Output the (x, y) coordinate of the center of the cell containing the given text.  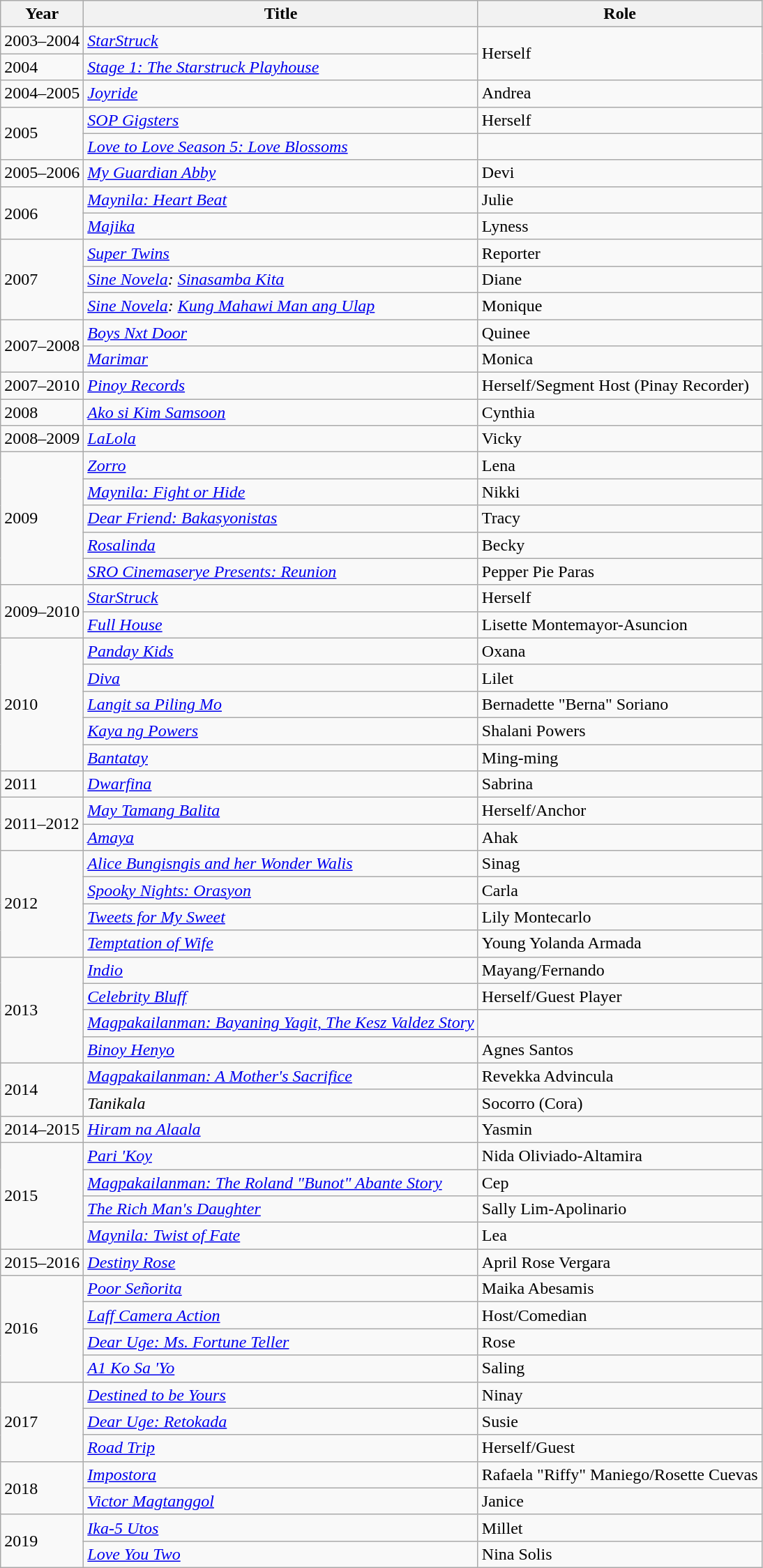
2019 (42, 1541)
Cynthia (619, 412)
Maynila: Twist of Fate (281, 1236)
Yasmin (619, 1129)
Vicky (619, 439)
Love You Two (281, 1554)
Herself/Guest Player (619, 996)
Title (281, 14)
Impostora (281, 1474)
Ming-ming (619, 757)
Lily Montecarlo (619, 917)
SRO Cinemaserye Presents: Reunion (281, 572)
2009 (42, 518)
Young Yolanda Armada (619, 943)
Herself/Anchor (619, 811)
Stage 1: The Starstruck Playhouse (281, 67)
Road Trip (281, 1448)
A1 Ko Sa 'Yo (281, 1368)
Revekka Advincula (619, 1076)
Reporter (619, 253)
Nina Solis (619, 1554)
2008 (42, 412)
Ninay (619, 1395)
Pinoy Records (281, 386)
Herself/Guest (619, 1448)
2003–2004 (42, 40)
Nida Oliviado-Altamira (619, 1156)
Lyness (619, 226)
Rafaela "Riffy" Maniego/Rosette Cuevas (619, 1474)
Saling (619, 1368)
Zorro (281, 465)
Sinag (619, 864)
Majika (281, 226)
Langit sa Piling Mo (281, 704)
2005 (42, 133)
Millet (619, 1528)
Temptation of Wife (281, 943)
Ako si Kim Samsoon (281, 412)
Magpakailanman: Bayaning Yagit, The Kesz Valdez Story (281, 1023)
Lisette Montemayor-Asuncion (619, 625)
Maynila: Fight or Hide (281, 492)
Socorro (Cora) (619, 1103)
2015 (42, 1195)
Agnes Santos (619, 1050)
2007–2010 (42, 386)
May Tamang Balita (281, 811)
Lea (619, 1236)
Dear Uge: Retokada (281, 1421)
Cep (619, 1183)
Spooky Nights: Orasyon (281, 890)
Lilet (619, 678)
Super Twins (281, 253)
Love to Love Season 5: Love Blossoms (281, 147)
Becky (619, 545)
Celebrity Bluff (281, 996)
Sine Novela: Sinasamba Kita (281, 279)
Sally Lim-Apolinario (619, 1209)
2005–2006 (42, 173)
2004–2005 (42, 94)
Boys Nxt Door (281, 333)
2011–2012 (42, 824)
Bernadette "Berna" Soriano (619, 704)
2009–2010 (42, 611)
Pepper Pie Paras (619, 572)
Destined to be Yours (281, 1395)
Ika-5 Utos (281, 1528)
Poor Señorita (281, 1289)
Monica (619, 359)
Shalani Powers (619, 731)
Panday Kids (281, 651)
Year (42, 14)
SOP Gigsters (281, 120)
2011 (42, 784)
LaLola (281, 439)
Diane (619, 279)
Oxana (619, 651)
Maika Abesamis (619, 1289)
Devi (619, 173)
2006 (42, 213)
Alice Bungisngis and her Wonder Walis (281, 864)
Maynila: Heart Beat (281, 200)
Role (619, 14)
2016 (42, 1329)
Full House (281, 625)
Quinee (619, 333)
2007–2008 (42, 346)
April Rose Vergara (619, 1262)
Destiny Rose (281, 1262)
2012 (42, 904)
2007 (42, 279)
Marimar (281, 359)
Dwarfina (281, 784)
2008–2009 (42, 439)
Host/Comedian (619, 1315)
Tweets for My Sweet (281, 917)
2015–2016 (42, 1262)
Sine Novela: Kung Mahawi Man ang Ulap (281, 306)
Susie (619, 1421)
Magpakailanman: A Mother's Sacrifice (281, 1076)
Indio (281, 970)
2018 (42, 1488)
Rose (619, 1342)
Binoy Henyo (281, 1050)
Dear Uge: Ms. Fortune Teller (281, 1342)
Joyride (281, 94)
Amaya (281, 837)
Victor Magtanggol (281, 1501)
Pari 'Koy (281, 1156)
Magpakailanman: The Roland "Bunot" Abante Story (281, 1183)
Lena (619, 465)
Monique (619, 306)
2010 (42, 704)
Diva (281, 678)
Janice (619, 1501)
Herself/Segment Host (Pinay Recorder) (619, 386)
Laff Camera Action (281, 1315)
Julie (619, 200)
Tracy (619, 518)
Bantatay (281, 757)
2013 (42, 1010)
Nikki (619, 492)
Sabrina (619, 784)
2014 (42, 1089)
Tanikala (281, 1103)
Mayang/Fernando (619, 970)
2017 (42, 1421)
2004 (42, 67)
Rosalinda (281, 545)
Andrea (619, 94)
Carla (619, 890)
2014–2015 (42, 1129)
Hiram na Alaala (281, 1129)
Kaya ng Powers (281, 731)
Dear Friend: Bakasyonistas (281, 518)
The Rich Man's Daughter (281, 1209)
Ahak (619, 837)
My Guardian Abby (281, 173)
